Find where the given text appears and provide that cell's center as [X, Y] coordinate. 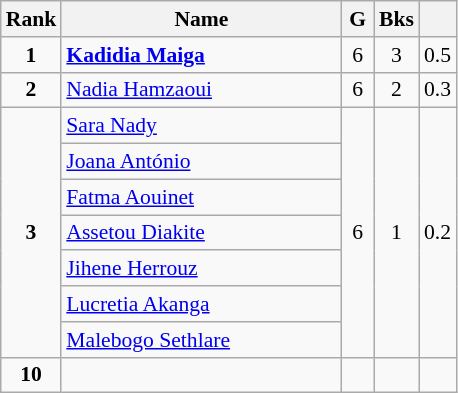
Nadia Hamzaoui [201, 90]
Fatma Aouinet [201, 197]
Lucretia Akanga [201, 304]
0.5 [438, 55]
Assetou Diakite [201, 233]
10 [32, 375]
Sara Nady [201, 126]
Rank [32, 19]
G [358, 19]
Joana António [201, 162]
0.3 [438, 90]
Malebogo Sethlare [201, 340]
Jihene Herrouz [201, 269]
Kadidia Maiga [201, 55]
Bks [396, 19]
0.2 [438, 232]
Name [201, 19]
